Find where the given text appears and provide that cell's center as [X, Y] coordinate. 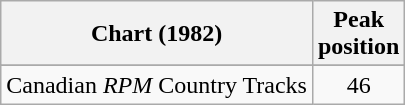
Chart (1982) [157, 34]
Peakposition [358, 34]
46 [358, 85]
Canadian RPM Country Tracks [157, 85]
